Return (X, Y) of the center of cell containing provided text 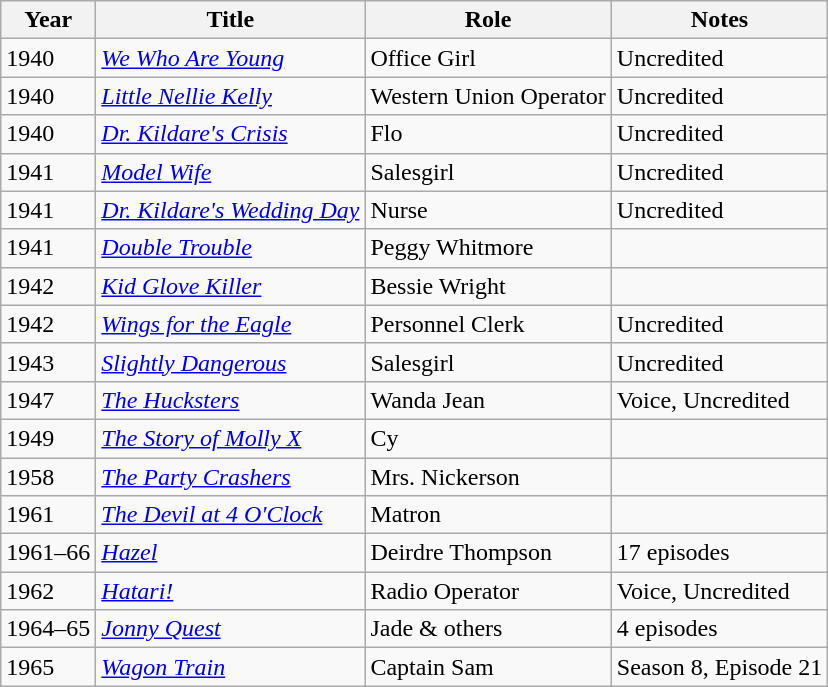
1962 (48, 591)
Dr. Kildare's Wedding Day (230, 210)
The Story of Molly X (230, 438)
Peggy Whitmore (488, 248)
Slightly Dangerous (230, 362)
Role (488, 20)
The Devil at 4 O'Clock (230, 515)
Notes (719, 20)
Personnel Clerk (488, 324)
4 episodes (719, 629)
Season 8, Episode 21 (719, 667)
Captain Sam (488, 667)
1964–65 (48, 629)
Wanda Jean (488, 400)
Year (48, 20)
Wagon Train (230, 667)
Hatari! (230, 591)
1965 (48, 667)
We Who Are Young (230, 58)
1961–66 (48, 553)
Matron (488, 515)
The Party Crashers (230, 477)
Wings for the Eagle (230, 324)
Western Union Operator (488, 96)
Model Wife (230, 172)
Jade & others (488, 629)
Deirdre Thompson (488, 553)
Jonny Quest (230, 629)
Nurse (488, 210)
Radio Operator (488, 591)
Bessie Wright (488, 286)
Little Nellie Kelly (230, 96)
Mrs. Nickerson (488, 477)
Double Trouble (230, 248)
Office Girl (488, 58)
Flo (488, 134)
The Hucksters (230, 400)
17 episodes (719, 553)
Cy (488, 438)
1961 (48, 515)
Dr. Kildare's Crisis (230, 134)
Kid Glove Killer (230, 286)
1943 (48, 362)
Hazel (230, 553)
1958 (48, 477)
1949 (48, 438)
1947 (48, 400)
Title (230, 20)
